From the cell containing the given text, extract its center point as (x, y) coordinate. 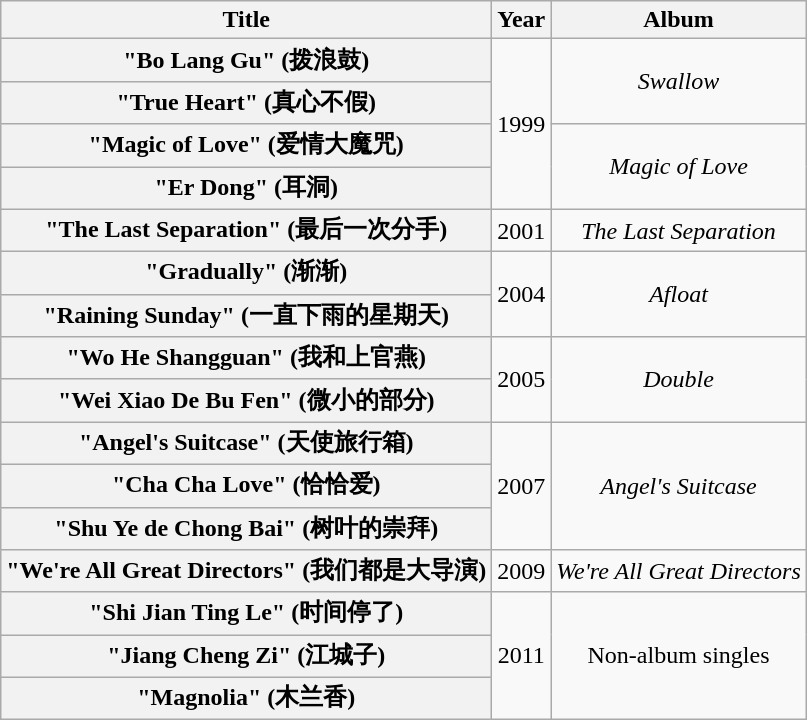
2011 (522, 656)
2005 (522, 380)
2004 (522, 294)
2007 (522, 486)
Double (679, 380)
"Shi Jian Ting Le" (时间停了) (246, 614)
Angel's Suitcase (679, 486)
"Er Dong" (耳洞) (246, 188)
"True Heart" (真心不假) (246, 102)
"Cha Cha Love" (恰恰爱) (246, 486)
Magic of Love (679, 166)
We're All Great Directors (679, 572)
Album (679, 20)
1999 (522, 124)
"The Last Separation" (最后一次分手) (246, 230)
"We're All Great Directors" (我们都是大导演) (246, 572)
Non-album singles (679, 656)
"Wei Xiao De Bu Fen" (微小的部分) (246, 400)
The Last Separation (679, 230)
Year (522, 20)
Swallow (679, 82)
Title (246, 20)
"Jiang Cheng Zi" (江城子) (246, 656)
"Raining Sunday" (一直下雨的星期天) (246, 316)
2001 (522, 230)
2009 (522, 572)
"Gradually" (渐渐) (246, 274)
"Wo He Shangguan" (我和上官燕) (246, 358)
"Magnolia" (木兰香) (246, 698)
"Bo Lang Gu" (拨浪鼓) (246, 60)
Afloat (679, 294)
"Shu Ye de Chong Bai" (树叶的崇拜) (246, 528)
"Magic of Love" (爱情大魔咒) (246, 146)
"Angel's Suitcase" (天使旅行箱) (246, 444)
